Return the [x, y] coordinate for the center point of the cell that contains the specified text.  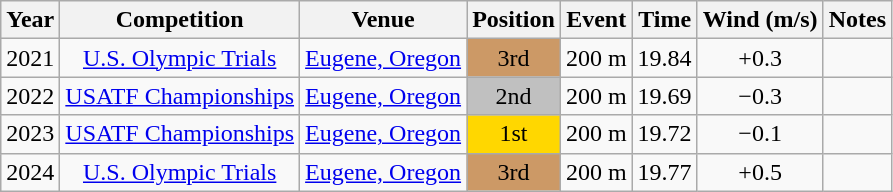
Year [30, 20]
1st [514, 134]
Notes [857, 20]
19.77 [664, 172]
2022 [30, 96]
2023 [30, 134]
Time [664, 20]
Position [514, 20]
Wind (m/s) [760, 20]
19.69 [664, 96]
Competition [180, 20]
−0.3 [760, 96]
2021 [30, 58]
+0.5 [760, 172]
Venue [384, 20]
2024 [30, 172]
19.72 [664, 134]
+0.3 [760, 58]
−0.1 [760, 134]
19.84 [664, 58]
2nd [514, 96]
Event [596, 20]
